Pinpoint the cell where the given text exists, returning its (X, Y) midpoint coordinate. 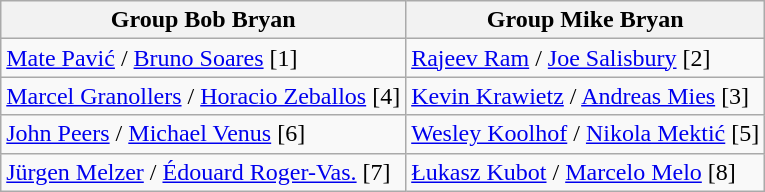
Łukasz Kubot / Marcelo Melo [8] (586, 172)
Kevin Krawietz / Andreas Mies [3] (586, 96)
Group Mike Bryan (586, 20)
Jürgen Melzer / Édouard Roger-Vas. [7] (204, 172)
Group Bob Bryan (204, 20)
John Peers / Michael Venus [6] (204, 134)
Marcel Granollers / Horacio Zeballos [4] (204, 96)
Wesley Koolhof / Nikola Mektić [5] (586, 134)
Rajeev Ram / Joe Salisbury [2] (586, 58)
Mate Pavić / Bruno Soares [1] (204, 58)
